For the text-containing cell, return its midpoint in [x, y] coordinate format. 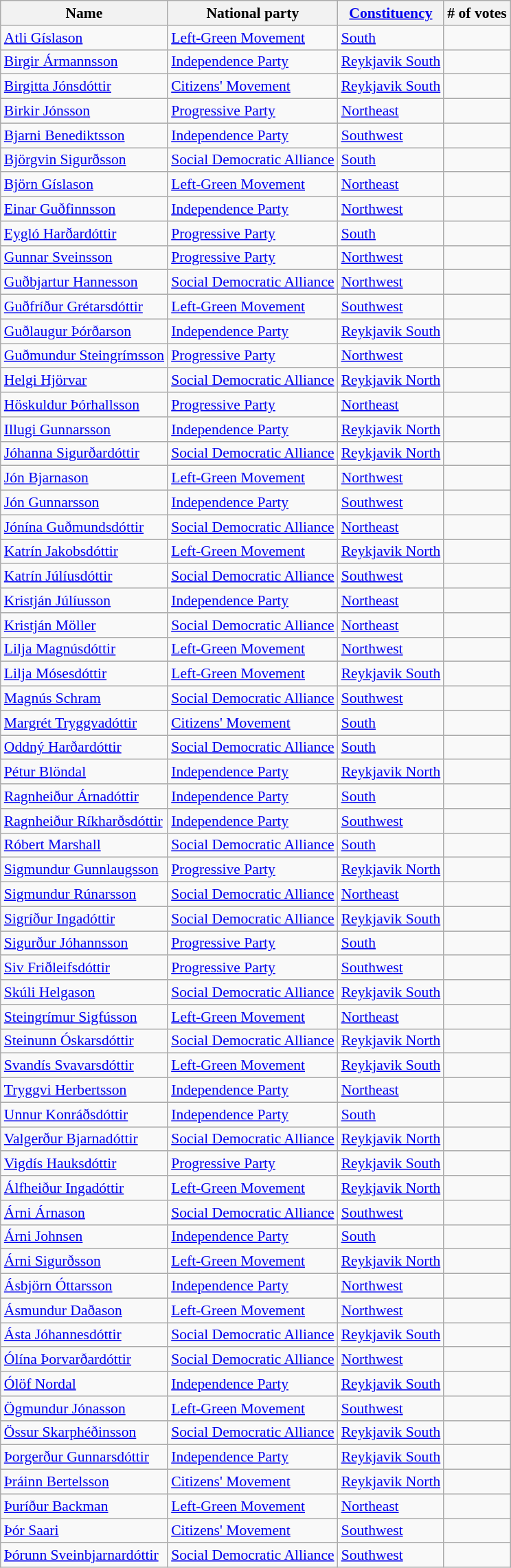
Sigmundur Gunnlaugsson [84, 870]
Svandís Svavarsdóttir [84, 1066]
Sigmundur Rúnarsson [84, 895]
Illugi Gunnarsson [84, 429]
Vigdís Hauksdóttir [84, 1164]
Þráinn Bertelsson [84, 1482]
Þorgerður Gunnarsdóttir [84, 1457]
Lilja Mósesdóttir [84, 674]
Ólöf Nordal [84, 1384]
Árni Sigurðsson [84, 1262]
Kristján Júlíusson [84, 601]
Ásmundur Daðason [84, 1310]
Guðlaugur Þórðarson [84, 331]
Atli Gíslason [84, 38]
Tryggvi Herbertsson [84, 1090]
Pétur Blöndal [84, 772]
Eygló Harðardóttir [84, 234]
Valgerður Bjarnadóttir [84, 1139]
Róbert Marshall [84, 845]
# of votes [477, 13]
Ragnheiður Ríkharðsdóttir [84, 821]
Birkir Jónsson [84, 111]
Ásbjörn Óttarsson [84, 1286]
Oddný Harðardóttir [84, 748]
Constituency [391, 13]
Bjarni Benediktsson [84, 135]
Árni Árnason [84, 1213]
Sigurður Jóhannsson [84, 943]
Höskuldur Þórhallsson [84, 405]
Björn Gíslason [84, 185]
Name [84, 13]
Birgitta Jónsdóttir [84, 87]
Þuríður Backman [84, 1506]
Þór Saari [84, 1531]
Jónína Guðmundsdóttir [84, 527]
Álfheiður Ingadóttir [84, 1188]
Lilja Magnúsdóttir [84, 649]
Jón Gunnarsson [84, 503]
Magnús Schram [84, 699]
Katrín Jakobsdóttir [84, 552]
Kristján Möller [84, 625]
Jón Bjarnason [84, 478]
Ögmundur Jónasson [84, 1409]
Jóhanna Sigurðardóttir [84, 453]
Guðmundur Steingrímsson [84, 356]
Steingrímur Sigfússon [84, 1017]
Steinunn Óskarsdóttir [84, 1041]
Siv Friðleifsdóttir [84, 968]
Guðbjartur Hannesson [84, 282]
National party [253, 13]
Gunnar Sveinsson [84, 258]
Björgvin Sigurðsson [84, 160]
Einar Guðfinnsson [84, 209]
Guðfríður Grétarsdóttir [84, 307]
Margrét Tryggvadóttir [84, 723]
Þórunn Sveinbjarnardóttir [84, 1556]
Katrín Júlíusdóttir [84, 576]
Helgi Hjörvar [84, 381]
Össur Skarphéðinsson [84, 1433]
Ólína Þorvarðardóttir [84, 1360]
Árni Johnsen [84, 1237]
Skúli Helgason [84, 992]
Unnur Konráðsdóttir [84, 1115]
Ragnheiður Árnadóttir [84, 796]
Ásta Jóhannesdóttir [84, 1335]
Sigríður Ingadóttir [84, 919]
Birgir Ármannsson [84, 62]
